Find where the given text appears and provide that cell's center as (X, Y) coordinate. 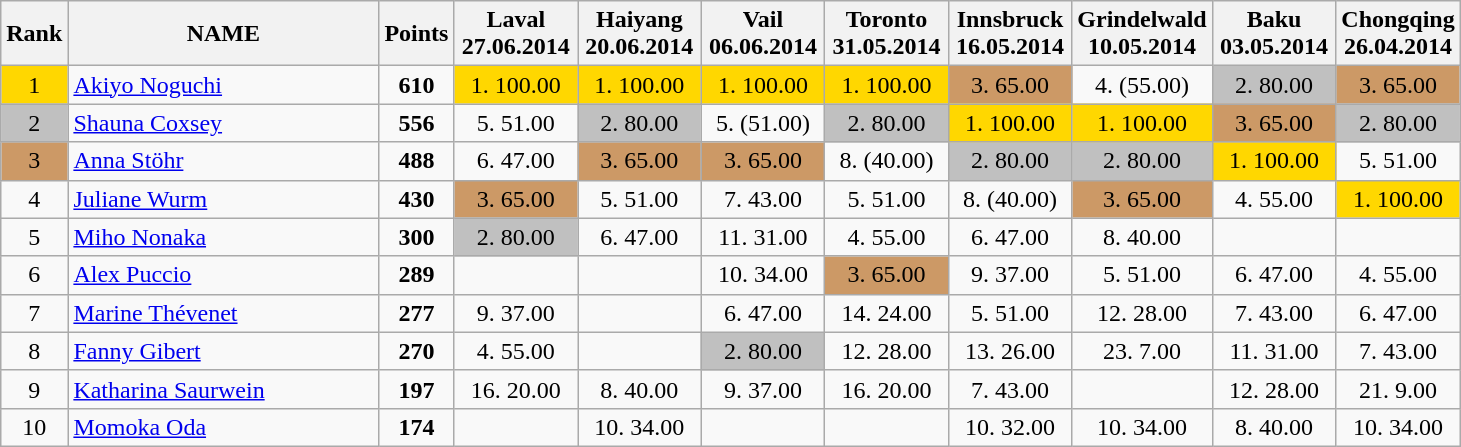
270 (416, 351)
Chongqing 26.04.2014 (1398, 34)
10 (34, 427)
21. 9.00 (1398, 389)
14. 24.00 (887, 313)
Haiyang 20.06.2014 (640, 34)
7 (34, 313)
Miho Nonaka (224, 237)
Anna Stöhr (224, 161)
8 (34, 351)
5 (34, 237)
Baku 03.05.2014 (1274, 34)
Innsbruck 16.05.2014 (1010, 34)
Toronto 31.05.2014 (887, 34)
Katharina Saurwein (224, 389)
4 (34, 199)
NAME (224, 34)
300 (416, 237)
Points (416, 34)
Juliane Wurm (224, 199)
174 (416, 427)
Momoka Oda (224, 427)
Laval 27.06.2014 (516, 34)
10. 32.00 (1010, 427)
556 (416, 123)
3 (34, 161)
Shauna Coxsey (224, 123)
430 (416, 199)
Grindelwald 10.05.2014 (1142, 34)
Vail 06.06.2014 (763, 34)
Marine Thévenet (224, 313)
Akiyo Noguchi (224, 85)
6 (34, 275)
488 (416, 161)
13. 26.00 (1010, 351)
197 (416, 389)
2 (34, 123)
277 (416, 313)
289 (416, 275)
1 (34, 85)
9 (34, 389)
23. 7.00 (1142, 351)
610 (416, 85)
Fanny Gibert (224, 351)
5. (51.00) (763, 123)
Alex Puccio (224, 275)
4. (55.00) (1142, 85)
Rank (34, 34)
